Return the [x, y] coordinate for the center point of the cell that contains the specified text.  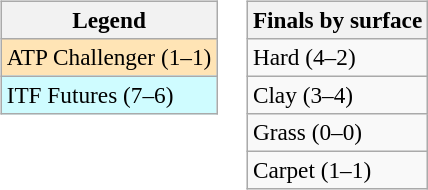
ITF Futures (7–6) [108, 95]
Grass (0–0) [337, 133]
Hard (4–2) [337, 57]
Clay (3–4) [337, 95]
Carpet (1–1) [337, 171]
ATP Challenger (1–1) [108, 57]
Finals by surface [337, 20]
Legend [108, 20]
